Extract the [X, Y] coordinate from the center of the cell holding the provided text.  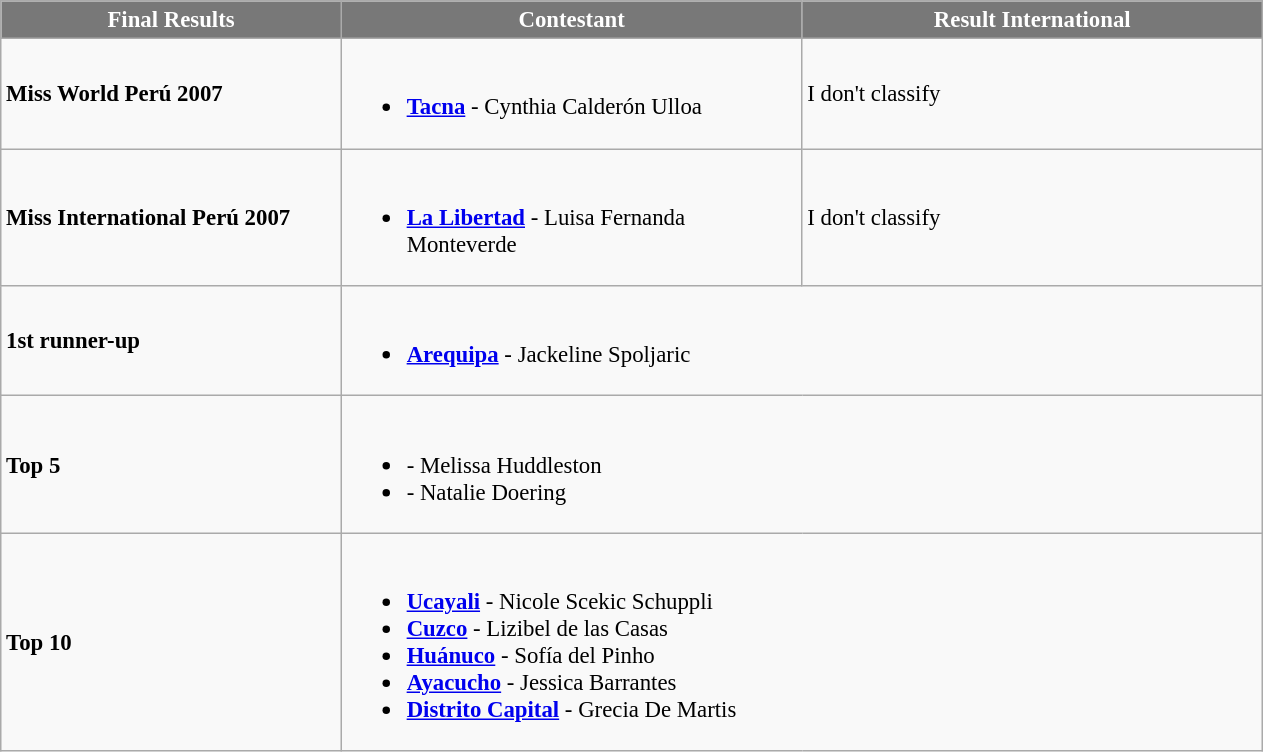
Result International [1032, 20]
Contestant [572, 20]
Tacna - Cynthia Calderón Ulloa [572, 94]
Top 5 [172, 464]
Top 10 [172, 642]
1st runner-up [172, 341]
- Melissa Huddleston - Natalie Doering [802, 464]
Final Results [172, 20]
La Libertad - Luisa Fernanda Monteverde [572, 218]
Miss International Perú 2007 [172, 218]
Miss World Perú 2007 [172, 94]
Arequipa - Jackeline Spoljaric [802, 341]
